Determine the [x, y] coordinate at the center of the cell enclosing the given text.  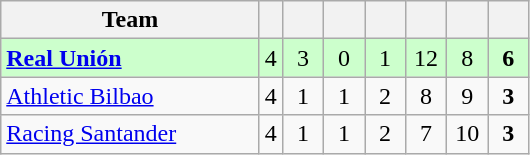
7 [426, 134]
12 [426, 58]
Real Unión [130, 58]
Athletic Bilbao [130, 96]
Team [130, 20]
9 [468, 96]
Racing Santander [130, 134]
6 [508, 58]
10 [468, 134]
0 [344, 58]
